Return the (X, Y) coordinate for the center point of the cell that contains the specified text.  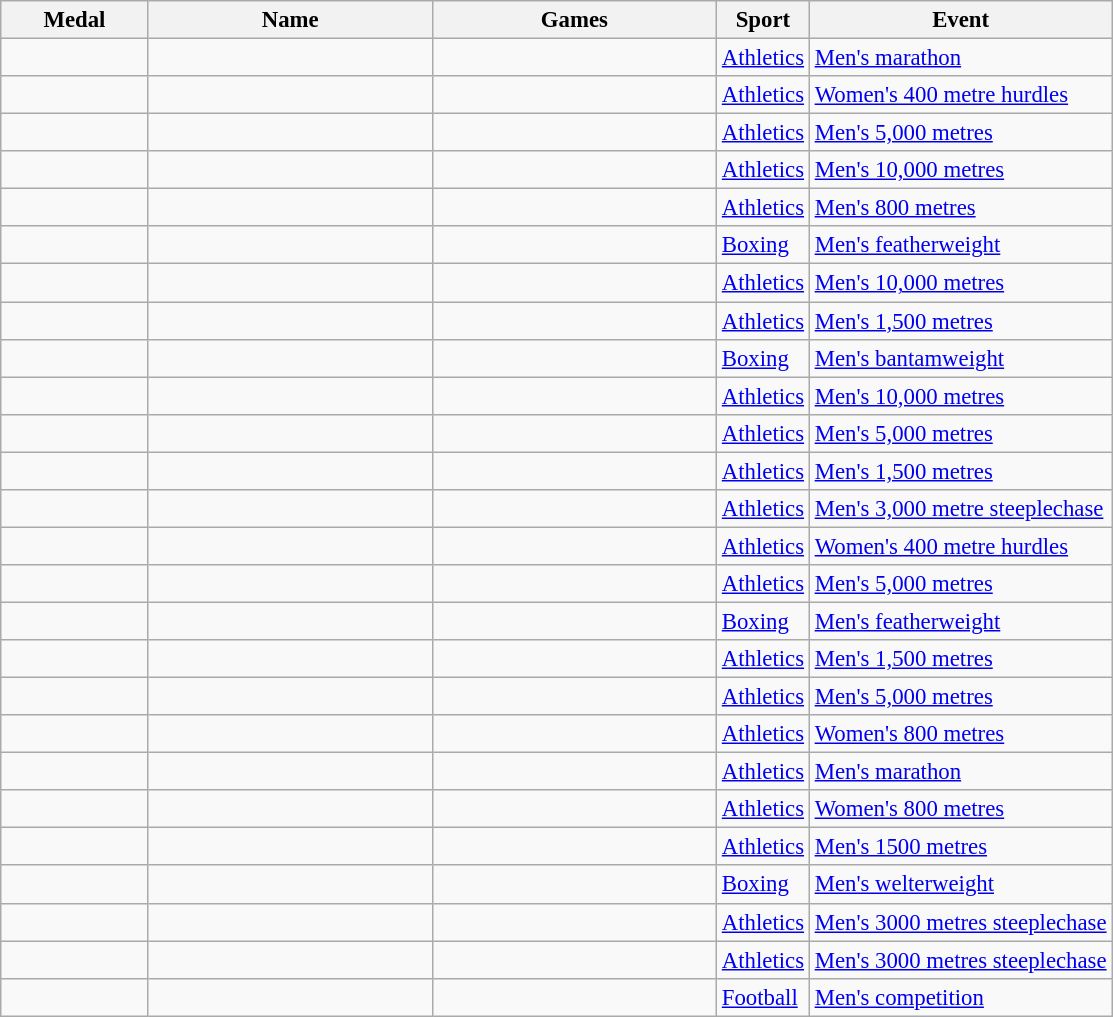
Football (762, 997)
Men's 1500 metres (960, 847)
Men's bantamweight (960, 358)
Men's welterweight (960, 885)
Event (960, 20)
Men's competition (960, 997)
Sport (762, 20)
Games (574, 20)
Men's 3,000 metre steeplechase (960, 509)
Men's 800 metres (960, 208)
Name (290, 20)
Medal (74, 20)
